Pinpoint the cell where the given text exists, returning its [x, y] midpoint coordinate. 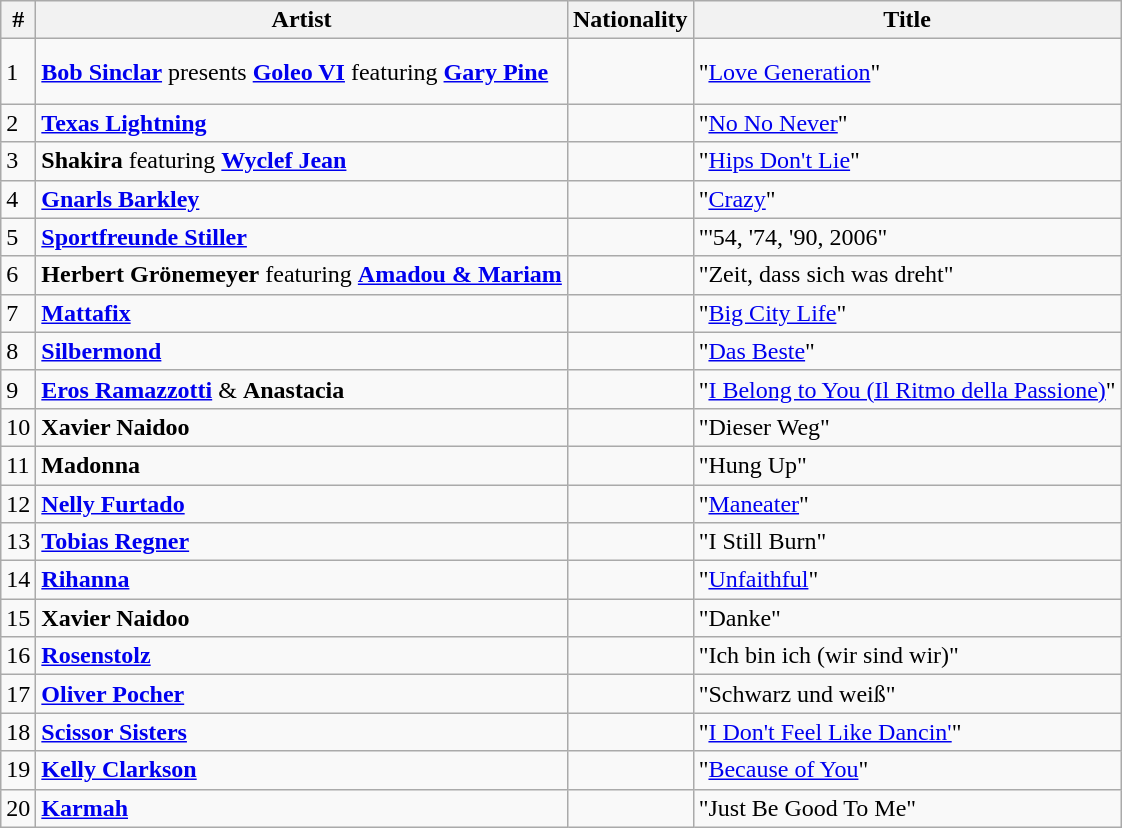
Sportfreunde Stiller [302, 237]
"Dieser Weg" [907, 427]
Karmah [302, 808]
1 [18, 72]
"Hips Don't Lie" [907, 161]
11 [18, 465]
"I Don't Feel Like Dancin'" [907, 732]
Gnarls Barkley [302, 199]
"I Belong to You (Il Ritmo della Passione)" [907, 389]
"Unfaithful" [907, 580]
2 [18, 123]
Artist [302, 20]
"I Still Burn" [907, 542]
10 [18, 427]
"Crazy" [907, 199]
3 [18, 161]
Eros Ramazzotti & Anastacia [302, 389]
19 [18, 770]
Nelly Furtado [302, 503]
6 [18, 275]
Title [907, 20]
"Danke" [907, 618]
13 [18, 542]
# [18, 20]
9 [18, 389]
"Das Beste" [907, 351]
Nationality [630, 20]
"Maneater" [907, 503]
Madonna [302, 465]
"No No Never" [907, 123]
"Because of You" [907, 770]
"Hung Up" [907, 465]
18 [18, 732]
8 [18, 351]
Mattafix [302, 313]
Tobias Regner [302, 542]
20 [18, 808]
12 [18, 503]
"Love Generation" [907, 72]
7 [18, 313]
Rosenstolz [302, 656]
"Schwarz und weiß" [907, 694]
16 [18, 656]
5 [18, 237]
"Ich bin ich (wir sind wir)" [907, 656]
17 [18, 694]
Texas Lightning [302, 123]
"Just Be Good To Me" [907, 808]
Herbert Grönemeyer featuring Amadou & Mariam [302, 275]
"Big City Life" [907, 313]
14 [18, 580]
Scissor Sisters [302, 732]
Shakira featuring Wyclef Jean [302, 161]
Rihanna [302, 580]
Oliver Pocher [302, 694]
"'54, '74, '90, 2006" [907, 237]
Kelly Clarkson [302, 770]
4 [18, 199]
Bob Sinclar presents Goleo VI featuring Gary Pine [302, 72]
Silbermond [302, 351]
"Zeit, dass sich was dreht" [907, 275]
15 [18, 618]
